Search for the cell housing the specified text and yield its [x, y] center coordinate. 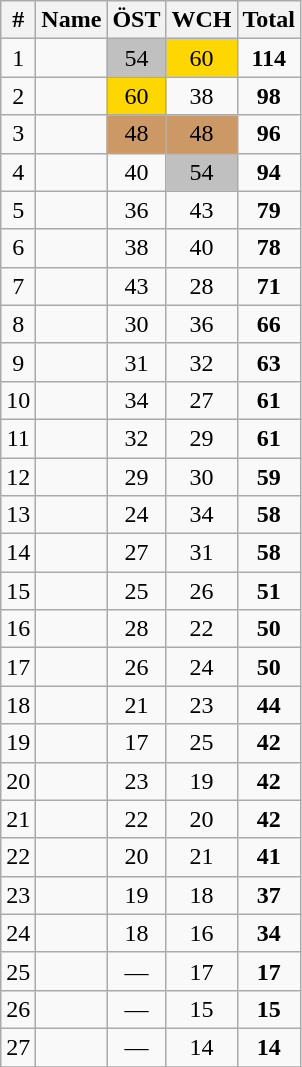
37 [269, 895]
63 [269, 362]
1 [18, 58]
ÖST [136, 20]
79 [269, 210]
44 [269, 705]
41 [269, 857]
6 [18, 248]
7 [18, 286]
9 [18, 362]
Total [269, 20]
# [18, 20]
4 [18, 172]
10 [18, 400]
3 [18, 134]
66 [269, 324]
11 [18, 438]
59 [269, 477]
Name [72, 20]
78 [269, 248]
13 [18, 515]
96 [269, 134]
8 [18, 324]
98 [269, 96]
2 [18, 96]
5 [18, 210]
114 [269, 58]
71 [269, 286]
51 [269, 591]
WCH [202, 20]
12 [18, 477]
94 [269, 172]
